Identify which cell holds the provided text, then report its (X, Y) central coordinate. 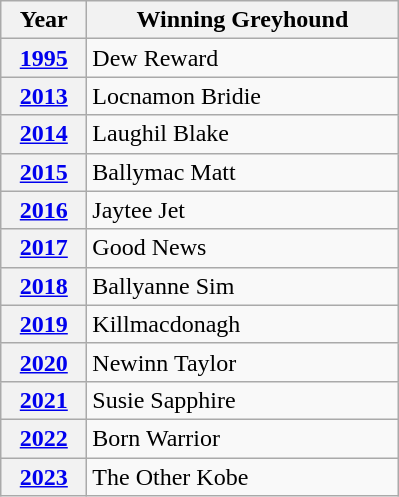
Ballymac Matt (242, 172)
2016 (44, 210)
Jaytee Jet (242, 210)
Ballyanne Sim (242, 286)
2019 (44, 324)
Dew Reward (242, 58)
Newinn Taylor (242, 362)
Susie Sapphire (242, 400)
2022 (44, 438)
Laughil Blake (242, 134)
2023 (44, 477)
Winning Greyhound (242, 20)
Locnamon Bridie (242, 96)
2018 (44, 286)
2021 (44, 400)
Year (44, 20)
Good News (242, 248)
1995 (44, 58)
2017 (44, 248)
2020 (44, 362)
Born Warrior (242, 438)
2013 (44, 96)
Killmacdonagh (242, 324)
2014 (44, 134)
2015 (44, 172)
The Other Kobe (242, 477)
